Search for the cell housing the specified text and yield its [X, Y] center coordinate. 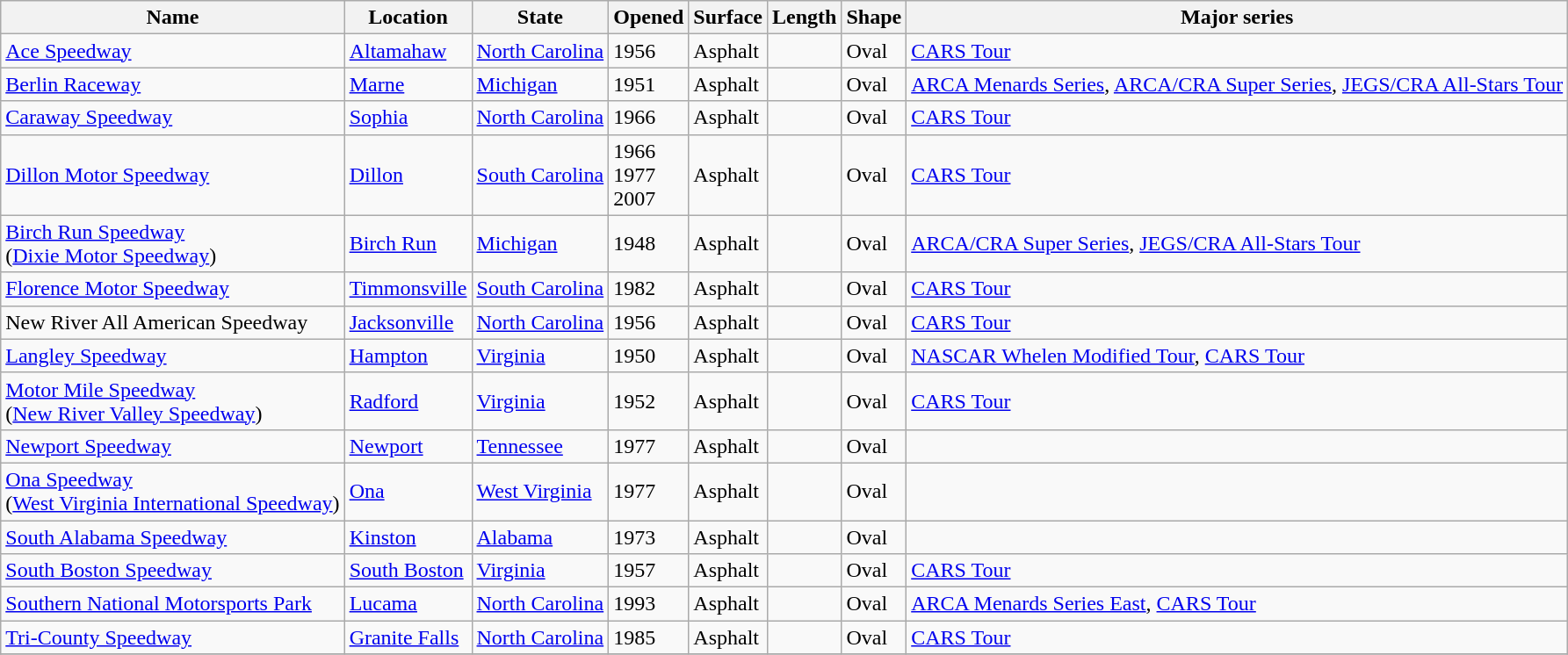
Langley Speedway [172, 356]
1952 [648, 400]
Motor Mile Speedway(New River Valley Speedway) [172, 400]
Caraway Speedway [172, 118]
Shape [874, 18]
Opened [648, 18]
Hampton [408, 356]
Birch Run Speedway(Dixie Motor Speedway) [172, 244]
South Alabama Speedway [172, 536]
1982 [648, 289]
NASCAR Whelen Modified Tour, CARS Tour [1237, 356]
Radford [408, 400]
Surface [728, 18]
ARCA Menards Series East, CARS Tour [1237, 604]
Southern National Motorsports Park [172, 604]
1966 [648, 118]
Timmonsville [408, 289]
Location [408, 18]
South Boston Speedway [172, 571]
State [540, 18]
ARCA Menards Series, ARCA/CRA Super Series, JEGS/CRA All-Stars Tour [1237, 84]
Newport Speedway [172, 446]
Newport [408, 446]
ARCA/CRA Super Series, JEGS/CRA All-Stars Tour [1237, 244]
Ona Speedway(West Virginia International Speedway) [172, 492]
Jacksonville [408, 322]
Name [172, 18]
Tri-County Speedway [172, 637]
New River All American Speedway [172, 322]
Granite Falls [408, 637]
196619772007 [648, 175]
Birch Run [408, 244]
Ona [408, 492]
Dillon Motor Speedway [172, 175]
Major series [1237, 18]
Marne [408, 84]
Alabama [540, 536]
Berlin Raceway [172, 84]
Florence Motor Speedway [172, 289]
1993 [648, 604]
1973 [648, 536]
Ace Speedway [172, 51]
Kinston [408, 536]
1950 [648, 356]
Altamahaw [408, 51]
West Virginia [540, 492]
South Boston [408, 571]
1957 [648, 571]
Tennessee [540, 446]
Sophia [408, 118]
Lucama [408, 604]
Dillon [408, 175]
Length [805, 18]
1951 [648, 84]
1985 [648, 637]
1948 [648, 244]
